Return the [x, y] coordinate for the center point of the cell that contains the specified text.  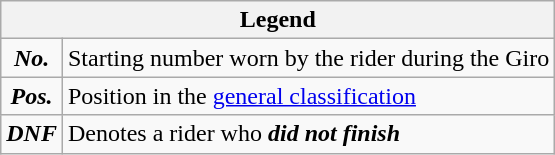
Starting number worn by the rider during the Giro [308, 58]
DNF [32, 134]
Position in the general classification [308, 96]
Legend [278, 20]
No. [32, 58]
Denotes a rider who did not finish [308, 134]
Pos. [32, 96]
